Extract the [x, y] coordinate from the center of the cell holding the provided text.  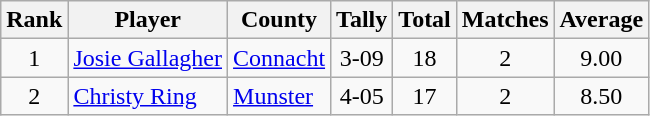
8.50 [602, 96]
9.00 [602, 58]
18 [425, 58]
1 [34, 58]
Munster [280, 96]
Josie Gallagher [148, 58]
County [280, 20]
Matches [505, 20]
Tally [362, 20]
4-05 [362, 96]
Average [602, 20]
3-09 [362, 58]
Connacht [280, 58]
Total [425, 20]
Player [148, 20]
Christy Ring [148, 96]
Rank [34, 20]
17 [425, 96]
